For the text-containing cell, return its midpoint in [x, y] coordinate format. 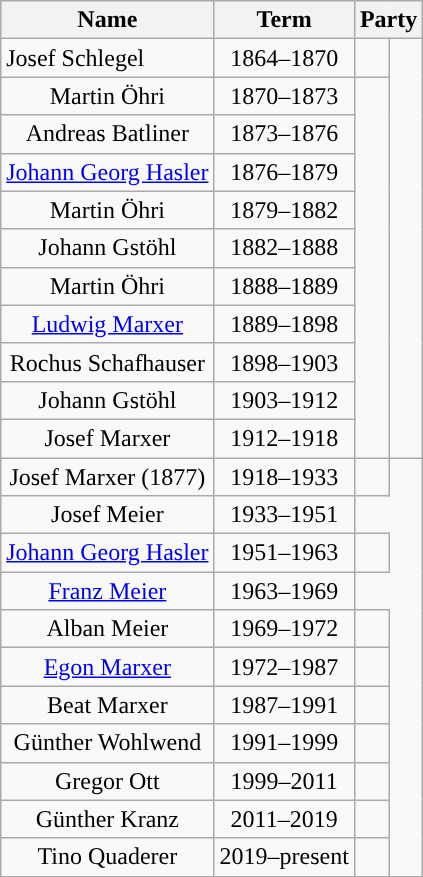
1888–1889 [284, 286]
1933–1951 [284, 515]
1969–1972 [284, 629]
Ludwig Marxer [108, 324]
Term [284, 20]
Tino Quaderer [108, 857]
1999–2011 [284, 781]
1864–1870 [284, 58]
Günther Wohlwend [108, 743]
1912–1918 [284, 438]
Name [108, 20]
2011–2019 [284, 819]
1963–1969 [284, 591]
1903–1912 [284, 400]
Josef Marxer [108, 438]
Günther Kranz [108, 819]
1951–1963 [284, 553]
Alban Meier [108, 629]
1889–1898 [284, 324]
1898–1903 [284, 362]
1991–1999 [284, 743]
Josef Meier [108, 515]
1870–1873 [284, 96]
Franz Meier [108, 591]
1972–1987 [284, 667]
Josef Marxer (1877) [108, 477]
Rochus Schafhauser [108, 362]
1873–1876 [284, 134]
Gregor Ott [108, 781]
Beat Marxer [108, 705]
Andreas Batliner [108, 134]
1987–1991 [284, 705]
Party [388, 20]
Josef Schlegel [108, 58]
1876–1879 [284, 172]
Egon Marxer [108, 667]
1879–1882 [284, 210]
2019–present [284, 857]
1882–1888 [284, 248]
1918–1933 [284, 477]
